From the cell containing the given text, extract its center point as (x, y) coordinate. 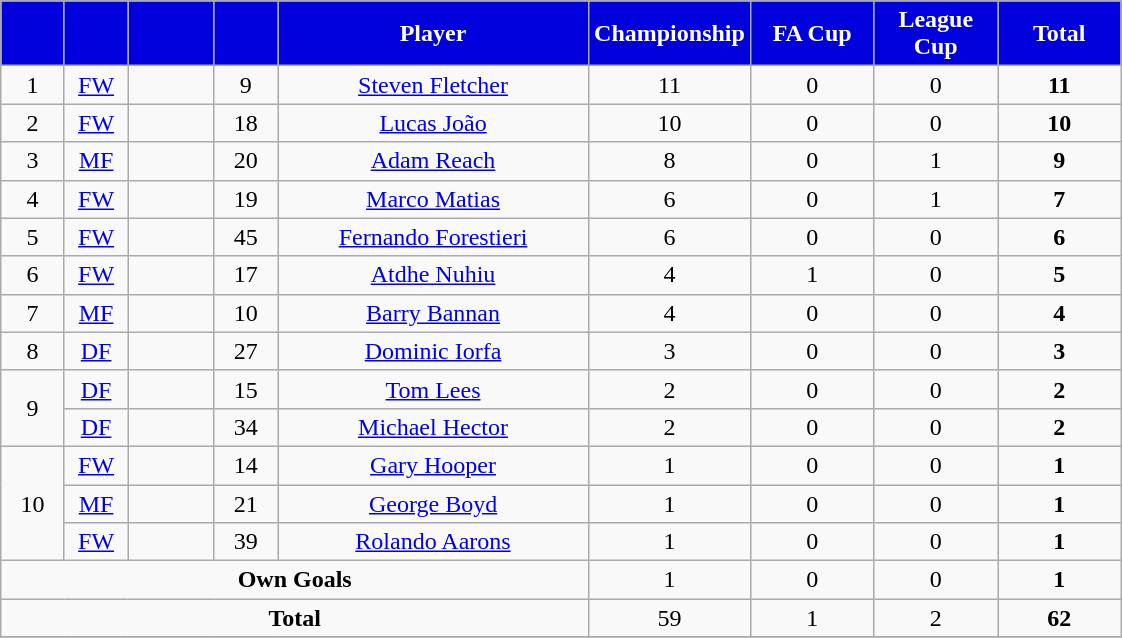
Tom Lees (434, 389)
Fernando Forestieri (434, 237)
17 (246, 275)
Championship (670, 34)
34 (246, 427)
League Cup (936, 34)
62 (1060, 618)
FA Cup (812, 34)
21 (246, 503)
Rolando Aarons (434, 542)
Michael Hector (434, 427)
Gary Hooper (434, 465)
Own Goals (295, 580)
Adam Reach (434, 161)
15 (246, 389)
Dominic Iorfa (434, 351)
Player (434, 34)
27 (246, 351)
George Boyd (434, 503)
14 (246, 465)
59 (670, 618)
Atdhe Nuhiu (434, 275)
Steven Fletcher (434, 85)
39 (246, 542)
Marco Matias (434, 199)
18 (246, 123)
19 (246, 199)
45 (246, 237)
Barry Bannan (434, 313)
20 (246, 161)
Lucas João (434, 123)
